Detect which cell encompasses the target text, then output its (X, Y) center coordinate. 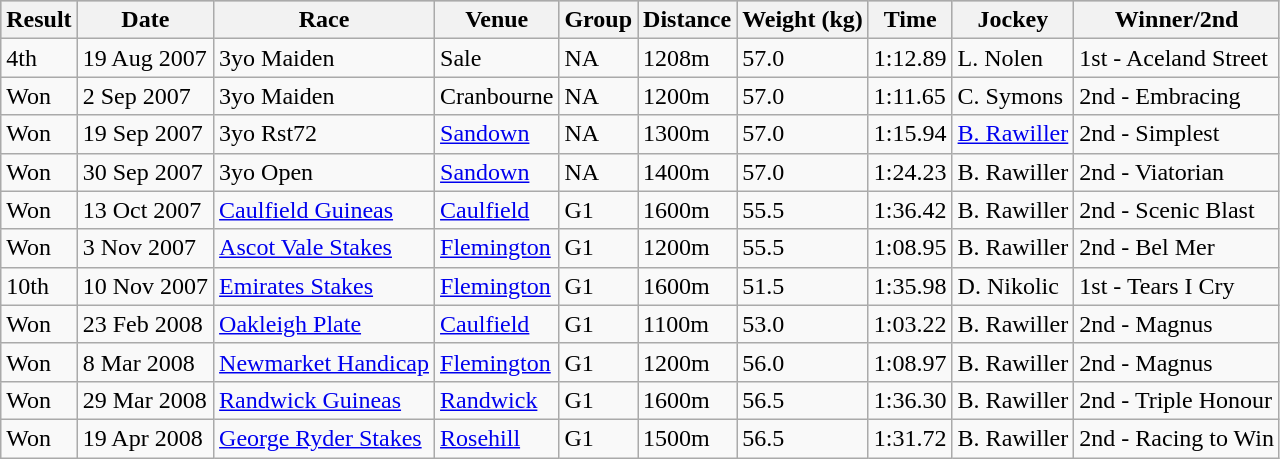
1:12.89 (910, 58)
19 Aug 2007 (145, 58)
1:08.95 (910, 248)
Venue (497, 20)
Oakleigh Plate (324, 324)
1st - Aceland Street (1177, 58)
10 Nov 2007 (145, 286)
1300m (688, 134)
1:31.72 (910, 438)
Caulfield Guineas (324, 210)
Cranbourne (497, 96)
Distance (688, 20)
Sale (497, 58)
10th (39, 286)
Randwick Guineas (324, 400)
1st - Tears I Cry (1177, 286)
Time (910, 20)
Randwick (497, 400)
Date (145, 20)
8 Mar 2008 (145, 362)
1:36.42 (910, 210)
C. Symons (1013, 96)
1400m (688, 172)
2nd - Triple Honour (1177, 400)
2nd - Embracing (1177, 96)
23 Feb 2008 (145, 324)
1:11.65 (910, 96)
29 Mar 2008 (145, 400)
Rosehill (497, 438)
30 Sep 2007 (145, 172)
2nd - Viatorian (1177, 172)
1:15.94 (910, 134)
19 Sep 2007 (145, 134)
2nd - Racing to Win (1177, 438)
L. Nolen (1013, 58)
1:24.23 (910, 172)
Result (39, 20)
2 Sep 2007 (145, 96)
13 Oct 2007 (145, 210)
Group (598, 20)
1:08.97 (910, 362)
2nd - Simplest (1177, 134)
3yo Open (324, 172)
Weight (kg) (803, 20)
Jockey (1013, 20)
1208m (688, 58)
3yo Rst72 (324, 134)
1:03.22 (910, 324)
Winner/2nd (1177, 20)
1:36.30 (910, 400)
1100m (688, 324)
51.5 (803, 286)
D. Nikolic (1013, 286)
2nd - Scenic Blast (1177, 210)
53.0 (803, 324)
Newmarket Handicap (324, 362)
4th (39, 58)
19 Apr 2008 (145, 438)
Ascot Vale Stakes (324, 248)
56.0 (803, 362)
2nd - Bel Mer (1177, 248)
1:35.98 (910, 286)
3 Nov 2007 (145, 248)
Race (324, 20)
Emirates Stakes (324, 286)
1500m (688, 438)
George Ryder Stakes (324, 438)
